Return (X, Y) of the center of cell containing provided text 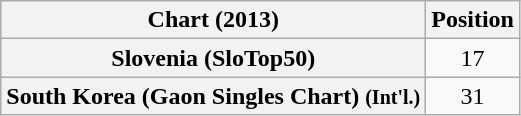
Chart (2013) (214, 20)
17 (473, 58)
Slovenia (SloTop50) (214, 58)
Position (473, 20)
South Korea (Gaon Singles Chart) (Int'l.) (214, 96)
31 (473, 96)
